Search for the cell housing the specified text and yield its (x, y) center coordinate. 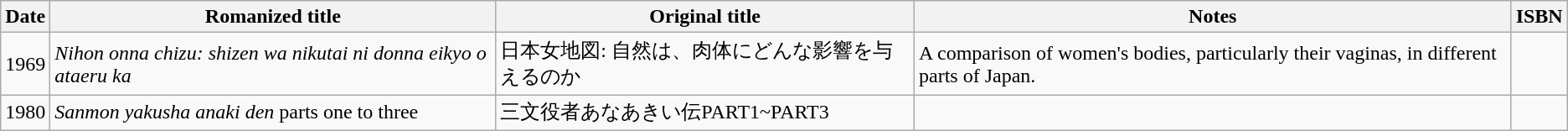
Date (25, 17)
1969 (25, 64)
Original title (705, 17)
Sanmon yakusha anaki den parts one to three (273, 113)
ISBN (1540, 17)
Romanized title (273, 17)
日本女地図: 自然は、肉体にどんな影響を与えるのか (705, 64)
Nihon onna chizu: shizen wa nikutai ni donna eikyo o ataeru ka (273, 64)
Notes (1213, 17)
三文役者あなあきい伝PART1~PART3 (705, 113)
1980 (25, 113)
A comparison of women's bodies, particularly their vaginas, in different parts of Japan. (1213, 64)
